Pinpoint the cell where the given text exists, returning its (x, y) midpoint coordinate. 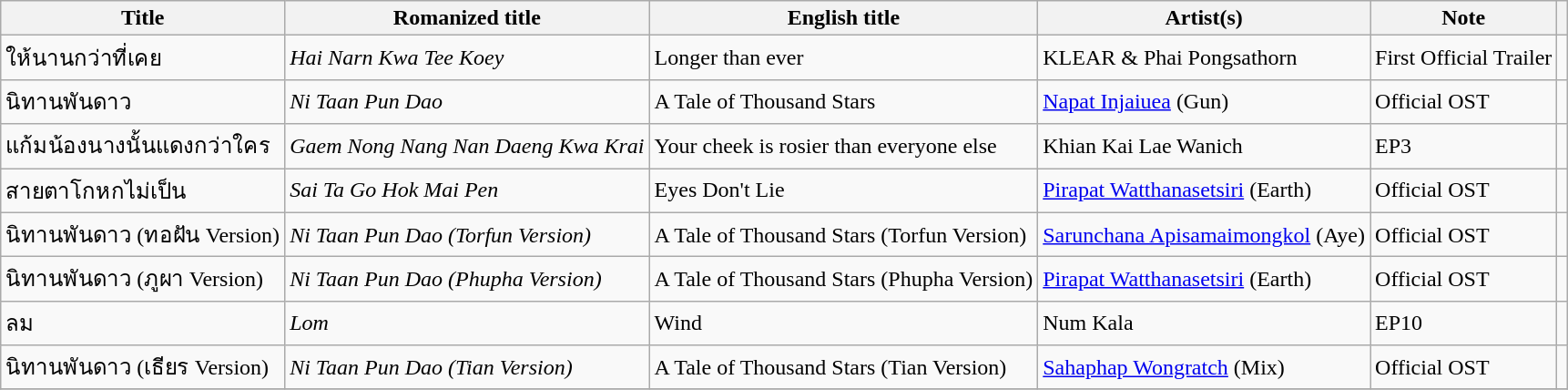
English title (843, 18)
A Tale of Thousand Stars (843, 102)
Ni Taan Pun Dao (Torfun Version) (467, 235)
Sai Ta Go Hok Mai Pen (467, 190)
สายตาโกหกไม่เป็น (143, 190)
Eyes Don't Lie (843, 190)
A Tale of Thousand Stars (Tian Version) (843, 368)
Romanized title (467, 18)
Hai Narn Kwa Tee Koey (467, 58)
Ni Taan Pun Dao (Phupha Version) (467, 279)
Title (143, 18)
นิทานพันดาว (ทอฝัน Version) (143, 235)
Your cheek is rosier than everyone else (843, 146)
ให้นานกว่าที่เคย (143, 58)
Ni Taan Pun Dao (467, 102)
Khian Kai Lae Wanich (1204, 146)
Napat Injaiuea (Gun) (1204, 102)
EP10 (1464, 323)
Num Kala (1204, 323)
นิทานพันดาว (143, 102)
First Official Trailer (1464, 58)
Wind (843, 323)
Artist(s) (1204, 18)
Lom (467, 323)
Gaem Nong Nang Nan Daeng Kwa Krai (467, 146)
EP3 (1464, 146)
นิทานพันดาว (เธียร Version) (143, 368)
A Tale of Thousand Stars (Phupha Version) (843, 279)
Longer than ever (843, 58)
Sarunchana Apisamaimongkol (Aye) (1204, 235)
A Tale of Thousand Stars (Torfun Version) (843, 235)
KLEAR & Phai Pongsathorn (1204, 58)
ลม (143, 323)
Sahaphap Wongratch (Mix) (1204, 368)
Ni Taan Pun Dao (Tian Version) (467, 368)
แก้มน้องนางนั้นแดงกว่าใคร (143, 146)
นิทานพันดาว (ภูผา Version) (143, 279)
Note (1464, 18)
